Locate the cell with the specified text and output its [x, y] center coordinate. 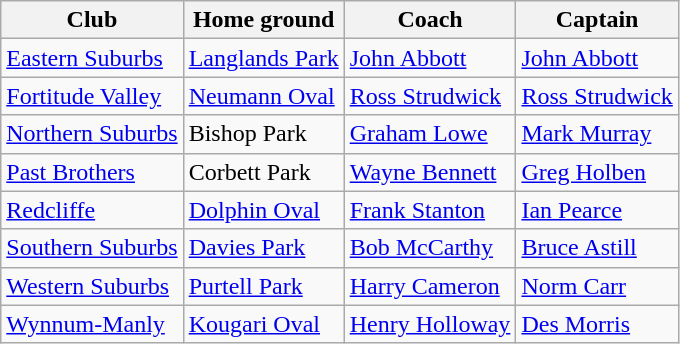
Western Suburbs [92, 286]
Harry Cameron [430, 286]
Dolphin Oval [264, 210]
Henry Holloway [430, 324]
Mark Murray [597, 134]
Davies Park [264, 248]
Corbett Park [264, 172]
Wynnum-Manly [92, 324]
Kougari Oval [264, 324]
Des Morris [597, 324]
Past Brothers [92, 172]
Southern Suburbs [92, 248]
Ian Pearce [597, 210]
Neumann Oval [264, 96]
Fortitude Valley [92, 96]
Norm Carr [597, 286]
Eastern Suburbs [92, 58]
Northern Suburbs [92, 134]
Greg Holben [597, 172]
Langlands Park [264, 58]
Purtell Park [264, 286]
Bishop Park [264, 134]
Home ground [264, 20]
Bob McCarthy [430, 248]
Frank Stanton [430, 210]
Captain [597, 20]
Club [92, 20]
Graham Lowe [430, 134]
Bruce Astill [597, 248]
Redcliffe [92, 210]
Coach [430, 20]
Wayne Bennett [430, 172]
